Search for the cell housing the specified text and yield its (x, y) center coordinate. 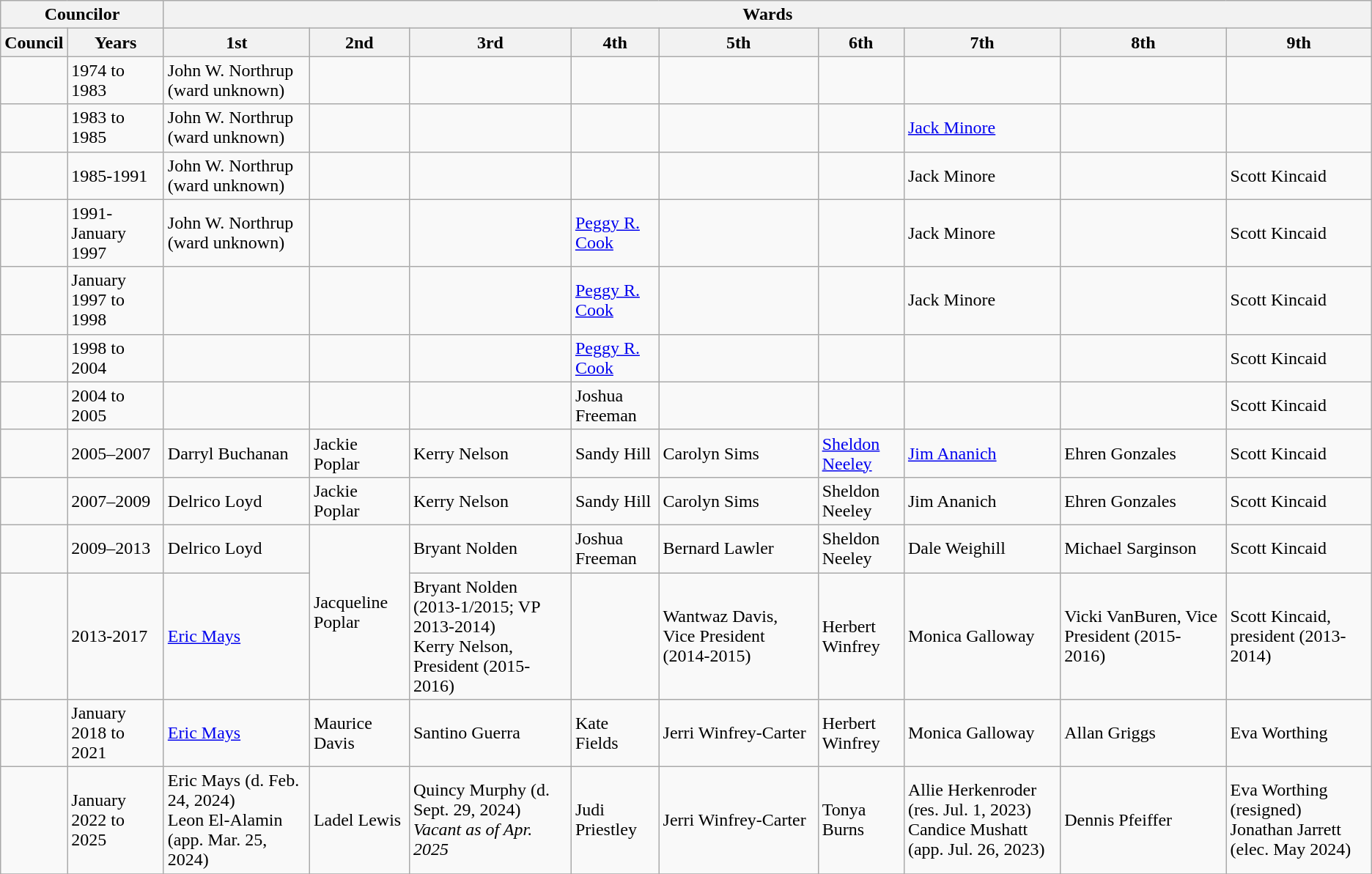
2004 to 2005 (116, 406)
Darryl Buchanan (236, 453)
Eva Worthing (resigned)Jonathan Jarrett (elec. May 2024) (1299, 821)
Bryant Nolden (490, 548)
5th (739, 42)
Wards (767, 15)
Bernard Lawler (739, 548)
Council (34, 42)
1st (236, 42)
Vicki VanBuren, Vice President (2015-2016) (1143, 636)
Councilor (82, 15)
Jacqueline Poplar (359, 612)
Years (116, 42)
Ladel Lewis (359, 821)
6th (860, 42)
Michael Sarginson (1143, 548)
January 1997 to 1998 (116, 300)
9th (1299, 42)
4th (615, 42)
2009–2013 (116, 548)
Dale Weighill (982, 548)
Eric Mays (d. Feb. 24, 2024)Leon El-Alamin (app. Mar. 25, 2024) (236, 821)
Tonya Burns (860, 821)
1974 to 1983 (116, 81)
7th (982, 42)
Judi Priestley (615, 821)
January 2018 to 2021 (116, 733)
Allie Herkenroder (res. Jul. 1, 2023)Candice Mushatt (app. Jul. 26, 2023) (982, 821)
Allan Griggs (1143, 733)
Wantwaz Davis, Vice President (2014-2015) (739, 636)
1991-January 1997 (116, 233)
8th (1143, 42)
Eva Worthing (1299, 733)
January 2022 to 2025 (116, 821)
Bryant Nolden (2013-1/2015; VP 2013-2014)Kerry Nelson, President (2015-2016) (490, 636)
2nd (359, 42)
3rd (490, 42)
2007–2009 (116, 501)
2005–2007 (116, 453)
Dennis Pfeiffer (1143, 821)
2013-2017 (116, 636)
Quincy Murphy (d. Sept. 29, 2024)Vacant as of Apr. 2025 (490, 821)
1985-1991 (116, 176)
Kate Fields (615, 733)
1983 to 1985 (116, 127)
Maurice Davis (359, 733)
1998 to 2004 (116, 358)
Santino Guerra (490, 733)
Scott Kincaid, president (2013-2014) (1299, 636)
